Output the (x, y) coordinate of the center of the cell containing the given text.  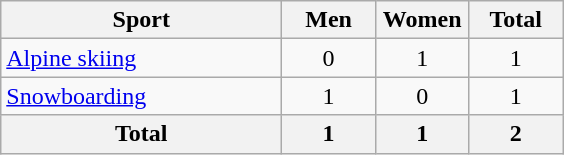
Sport (142, 20)
Alpine skiing (142, 58)
Snowboarding (142, 96)
Women (422, 20)
2 (516, 134)
Men (329, 20)
